Extract the [X, Y] coordinate from the center of the cell holding the provided text.  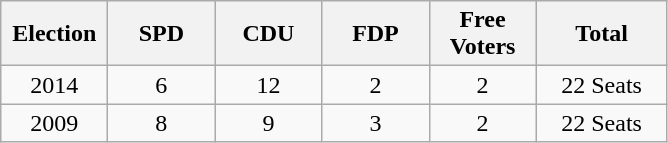
8 [162, 123]
Election [54, 34]
12 [268, 85]
6 [162, 85]
Total [602, 34]
3 [376, 123]
9 [268, 123]
FDP [376, 34]
Free Voters [482, 34]
2014 [54, 85]
CDU [268, 34]
SPD [162, 34]
2009 [54, 123]
